Locate the cell with the specified text and output its (x, y) center coordinate. 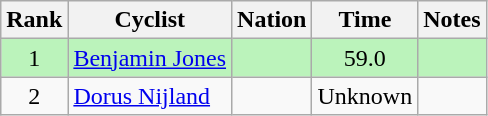
59.0 (365, 58)
2 (34, 96)
Unknown (365, 96)
Benjamin Jones (150, 58)
Notes (452, 20)
Time (365, 20)
1 (34, 58)
Nation (272, 20)
Rank (34, 20)
Cyclist (150, 20)
Dorus Nijland (150, 96)
